Find where the given text appears and provide that cell's center as [X, Y] coordinate. 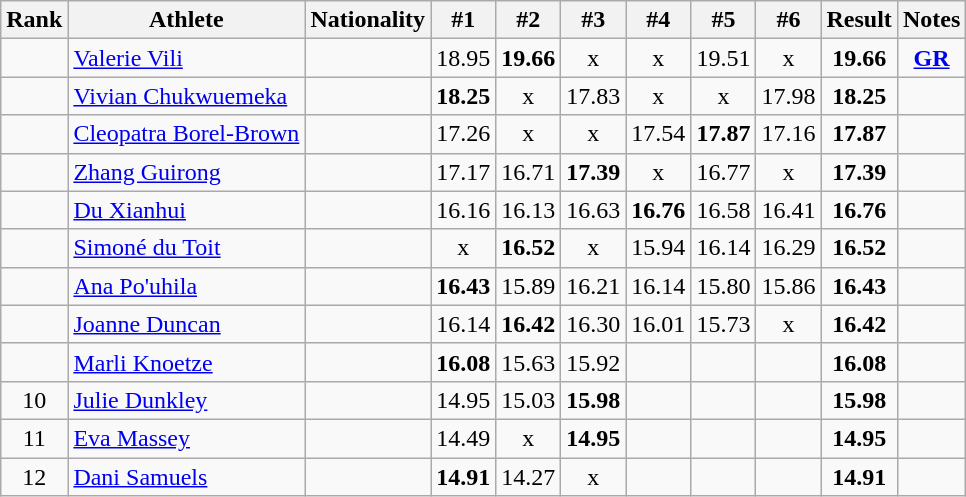
Cleopatra Borel-Brown [186, 134]
16.29 [788, 248]
16.41 [788, 210]
17.98 [788, 96]
Rank [34, 20]
GR [931, 58]
Vivian Chukwuemeka [186, 96]
Julie Dunkley [186, 400]
15.03 [528, 400]
15.92 [594, 362]
#6 [788, 20]
12 [34, 477]
Joanne Duncan [186, 324]
18.95 [464, 58]
17.83 [594, 96]
15.94 [658, 248]
#2 [528, 20]
Athlete [186, 20]
17.17 [464, 172]
15.80 [724, 286]
17.16 [788, 134]
19.51 [724, 58]
16.30 [594, 324]
17.54 [658, 134]
#5 [724, 20]
16.16 [464, 210]
16.58 [724, 210]
15.89 [528, 286]
10 [34, 400]
15.63 [528, 362]
16.71 [528, 172]
Notes [931, 20]
16.21 [594, 286]
Nationality [368, 20]
16.77 [724, 172]
16.01 [658, 324]
14.49 [464, 438]
11 [34, 438]
16.13 [528, 210]
Ana Po'uhila [186, 286]
16.63 [594, 210]
#4 [658, 20]
15.86 [788, 286]
#3 [594, 20]
15.73 [724, 324]
Dani Samuels [186, 477]
14.27 [528, 477]
Valerie Vili [186, 58]
Du Xianhui [186, 210]
Marli Knoetze [186, 362]
Result [859, 20]
Zhang Guirong [186, 172]
Eva Massey [186, 438]
Simoné du Toit [186, 248]
17.26 [464, 134]
#1 [464, 20]
